Locate the cell with the specified text and output its (X, Y) center coordinate. 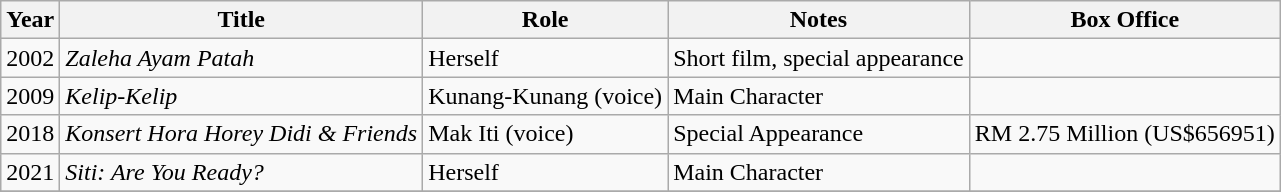
Konsert Hora Horey Didi & Friends (242, 134)
Kelip-Kelip (242, 96)
Year (30, 20)
Kunang-Kunang (voice) (546, 96)
Special Appearance (819, 134)
Short film, special appearance (819, 58)
2002 (30, 58)
2009 (30, 96)
Box Office (1124, 20)
2018 (30, 134)
Mak Iti (voice) (546, 134)
Title (242, 20)
RM 2.75 Million (US$656951) (1124, 134)
Notes (819, 20)
2021 (30, 172)
Siti: Are You Ready? (242, 172)
Zaleha Ayam Patah (242, 58)
Role (546, 20)
